Identify which cell holds the provided text, then report its [x, y] central coordinate. 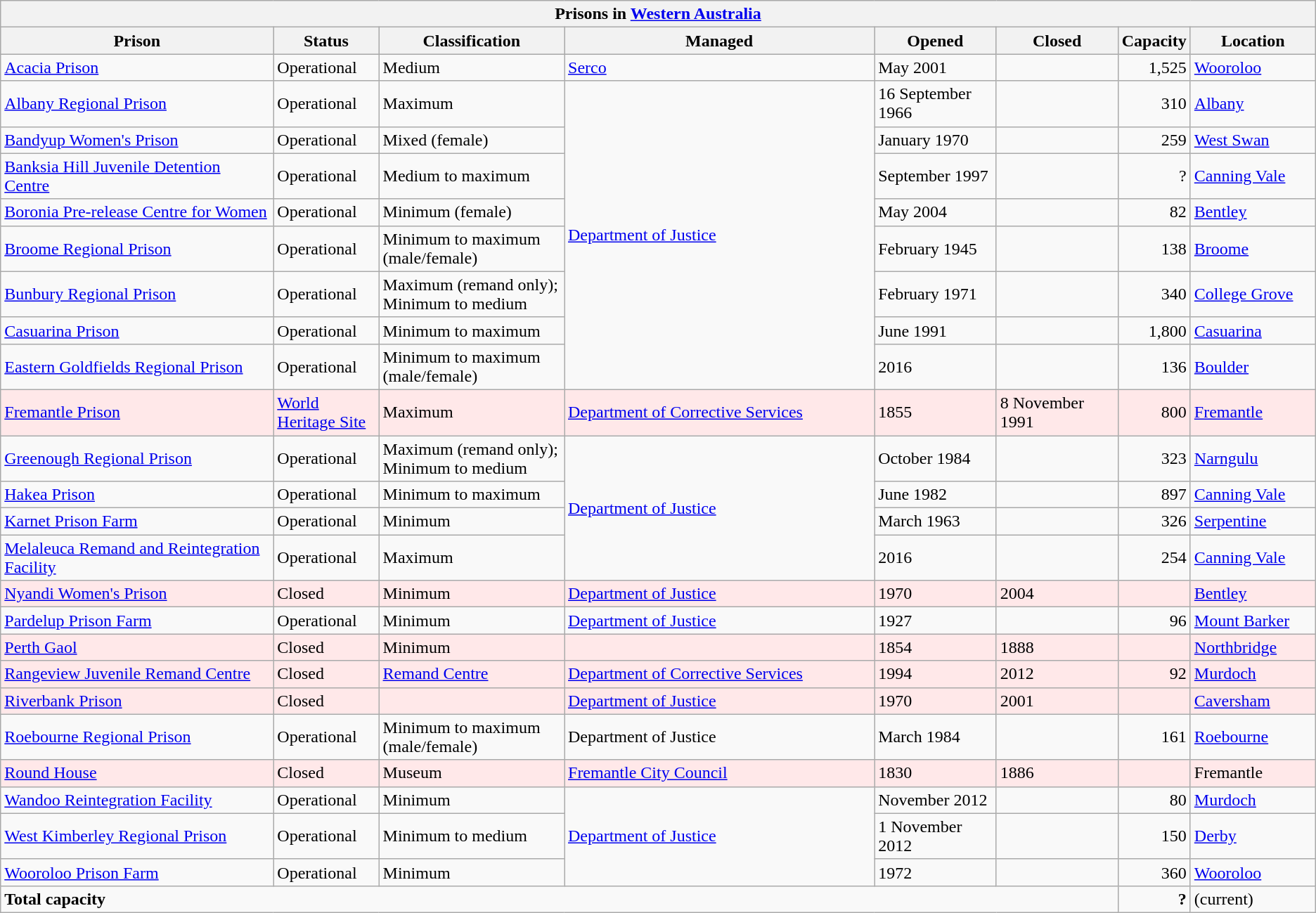
Remand Centre [471, 674]
8 November 1991 [1057, 412]
360 [1154, 872]
161 [1154, 737]
326 [1154, 522]
340 [1154, 294]
Mount Barker [1253, 621]
February 1945 [936, 249]
Medium to maximum [471, 176]
Roebourne Regional Prison [137, 737]
82 [1154, 212]
Minimum to medium [471, 836]
Broome [1253, 249]
136 [1154, 367]
Fremantle Prison [137, 412]
Narngulu [1253, 458]
323 [1154, 458]
897 [1154, 495]
September 1997 [936, 176]
254 [1154, 558]
1927 [936, 621]
Albany Regional Prison [137, 104]
Boulder [1253, 367]
Broome Regional Prison [137, 249]
2004 [1057, 594]
1855 [936, 412]
Museum [471, 773]
Pardelup Prison Farm [137, 621]
16 September 1966 [936, 104]
259 [1154, 140]
November 2012 [936, 800]
January 1970 [936, 140]
Derby [1253, 836]
June 1991 [936, 330]
Perth Gaol [137, 647]
May 2004 [936, 212]
Boronia Pre-release Centre for Women [137, 212]
Opened [936, 41]
West Kimberley Regional Prison [137, 836]
February 1971 [936, 294]
Mixed (female) [471, 140]
Status [326, 41]
150 [1154, 836]
Rangeview Juvenile Remand Centre [137, 674]
Casuarina [1253, 330]
Riverbank Prison [137, 701]
Banksia Hill Juvenile Detention Centre [137, 176]
800 [1154, 412]
Wooroloo Prison Farm [137, 872]
Bunbury Regional Prison [137, 294]
Classification [471, 41]
June 1982 [936, 495]
March 1984 [936, 737]
(current) [1253, 899]
Medium [471, 67]
Bandyup Women's Prison [137, 140]
College Grove [1253, 294]
Karnet Prison Farm [137, 522]
1,525 [1154, 67]
Casuarina Prison [137, 330]
Wandoo Reintegration Facility [137, 800]
Nyandi Women's Prison [137, 594]
Acacia Prison [137, 67]
Round House [137, 773]
Melaleuca Remand and Reintegration Facility [137, 558]
Managed [718, 41]
World Heritage Site [326, 412]
Fremantle City Council [718, 773]
1 November 2012 [936, 836]
Prison [137, 41]
1994 [936, 674]
1886 [1057, 773]
1972 [936, 872]
92 [1154, 674]
Serco [718, 67]
West Swan [1253, 140]
Roebourne [1253, 737]
Northbridge [1253, 647]
1830 [936, 773]
Prisons in Western Australia [658, 14]
2012 [1057, 674]
Total capacity [560, 899]
Greenough Regional Prison [137, 458]
Hakea Prison [137, 495]
Minimum (female) [471, 212]
1888 [1057, 647]
October 1984 [936, 458]
138 [1154, 249]
Eastern Goldfields Regional Prison [137, 367]
96 [1154, 621]
Serpentine [1253, 522]
Capacity [1154, 41]
Caversham [1253, 701]
Location [1253, 41]
Albany [1253, 104]
1,800 [1154, 330]
310 [1154, 104]
1854 [936, 647]
80 [1154, 800]
2001 [1057, 701]
March 1963 [936, 522]
May 2001 [936, 67]
